From the cell containing the given text, extract its center point as [X, Y] coordinate. 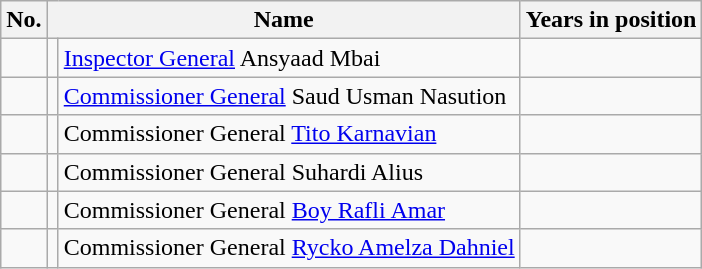
Commissioner General Tito Karnavian [289, 134]
Commissioner General Saud Usman Nasution [289, 96]
No. [24, 20]
Commissioner General Suhardi Alius [289, 172]
Commissioner General Rycko Amelza Dahniel [289, 248]
Inspector General Ansyaad Mbai [289, 58]
Commissioner General Boy Rafli Amar [289, 210]
Name [284, 20]
Years in position [611, 20]
